Provide the [x, y] coordinate of the cell's center where the given text is located.  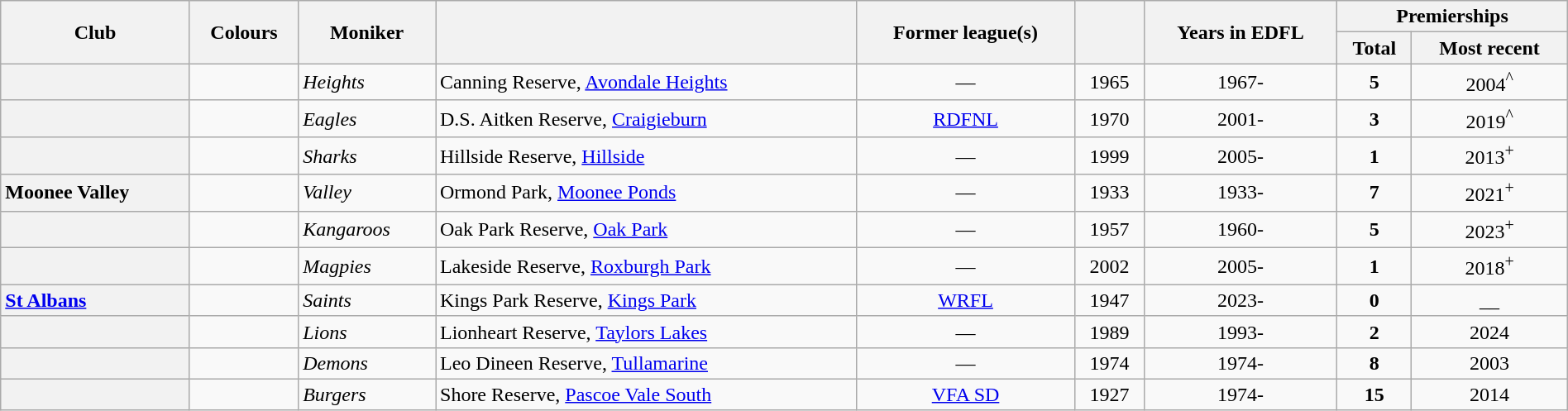
Colours [243, 32]
2023- [1241, 300]
1965 [1109, 83]
1970 [1109, 119]
2 [1374, 332]
RDFNL [966, 119]
Former league(s) [966, 32]
Premierships [1452, 17]
2014 [1489, 394]
St Albans [96, 300]
Canning Reserve, Avondale Heights [645, 83]
WRFL [966, 300]
2024 [1489, 332]
1993- [1241, 332]
Magpies [367, 266]
2001- [1241, 119]
7 [1374, 194]
Kangaroos [367, 230]
1999 [1109, 155]
Heights [367, 83]
Kings Park Reserve, Kings Park [645, 300]
Lions [367, 332]
Most recent [1489, 48]
__ [1489, 300]
2019^ [1489, 119]
Hillside Reserve, Hillside [645, 155]
2018+ [1489, 266]
2013+ [1489, 155]
Moonee Valley [96, 194]
15 [1374, 394]
Moniker [367, 32]
Eagles [367, 119]
Total [1374, 48]
Leo Dineen Reserve, Tullamarine [645, 363]
Valley [367, 194]
2003 [1489, 363]
VFA SD [966, 394]
1927 [1109, 394]
2004^ [1489, 83]
8 [1374, 363]
2021+ [1489, 194]
2002 [1109, 266]
Club [96, 32]
1957 [1109, 230]
1933 [1109, 194]
Sharks [367, 155]
1989 [1109, 332]
1933- [1241, 194]
0 [1374, 300]
1960- [1241, 230]
Years in EDFL [1241, 32]
1967- [1241, 83]
D.S. Aitken Reserve, Craigieburn [645, 119]
Lakeside Reserve, Roxburgh Park [645, 266]
Saints [367, 300]
Ormond Park, Moonee Ponds [645, 194]
Demons [367, 363]
2023+ [1489, 230]
1974 [1109, 363]
Lionheart Reserve, Taylors Lakes [645, 332]
Shore Reserve, Pascoe Vale South [645, 394]
Burgers [367, 394]
3 [1374, 119]
Oak Park Reserve, Oak Park [645, 230]
1947 [1109, 300]
